Locate the cell with the specified text and output its (X, Y) center coordinate. 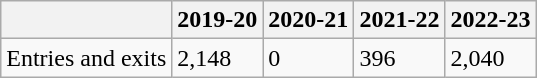
396 (400, 58)
2022-23 (490, 20)
2021-22 (400, 20)
2,148 (218, 58)
2019-20 (218, 20)
2020-21 (308, 20)
Entries and exits (86, 58)
0 (308, 58)
2,040 (490, 58)
